Locate the cell with the specified text and output its (X, Y) center coordinate. 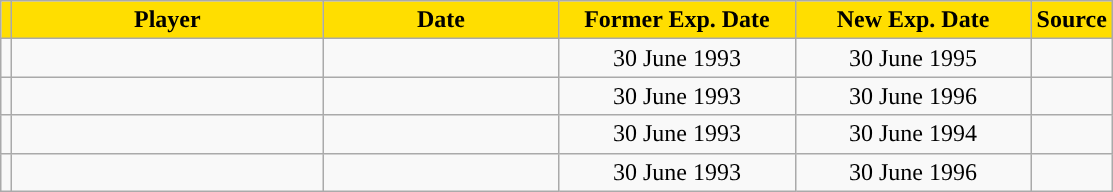
Date (441, 20)
30 June 1995 (913, 58)
Former Exp. Date (677, 20)
Source (1072, 20)
New Exp. Date (913, 20)
Player (168, 20)
30 June 1994 (913, 134)
